Determine the (X, Y) coordinate at the center of the cell enclosing the given text.  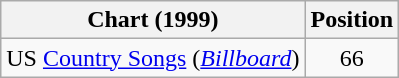
Chart (1999) (153, 20)
US Country Songs (Billboard) (153, 58)
Position (352, 20)
66 (352, 58)
